Return the (X, Y) coordinate for the center point of the cell that contains the specified text.  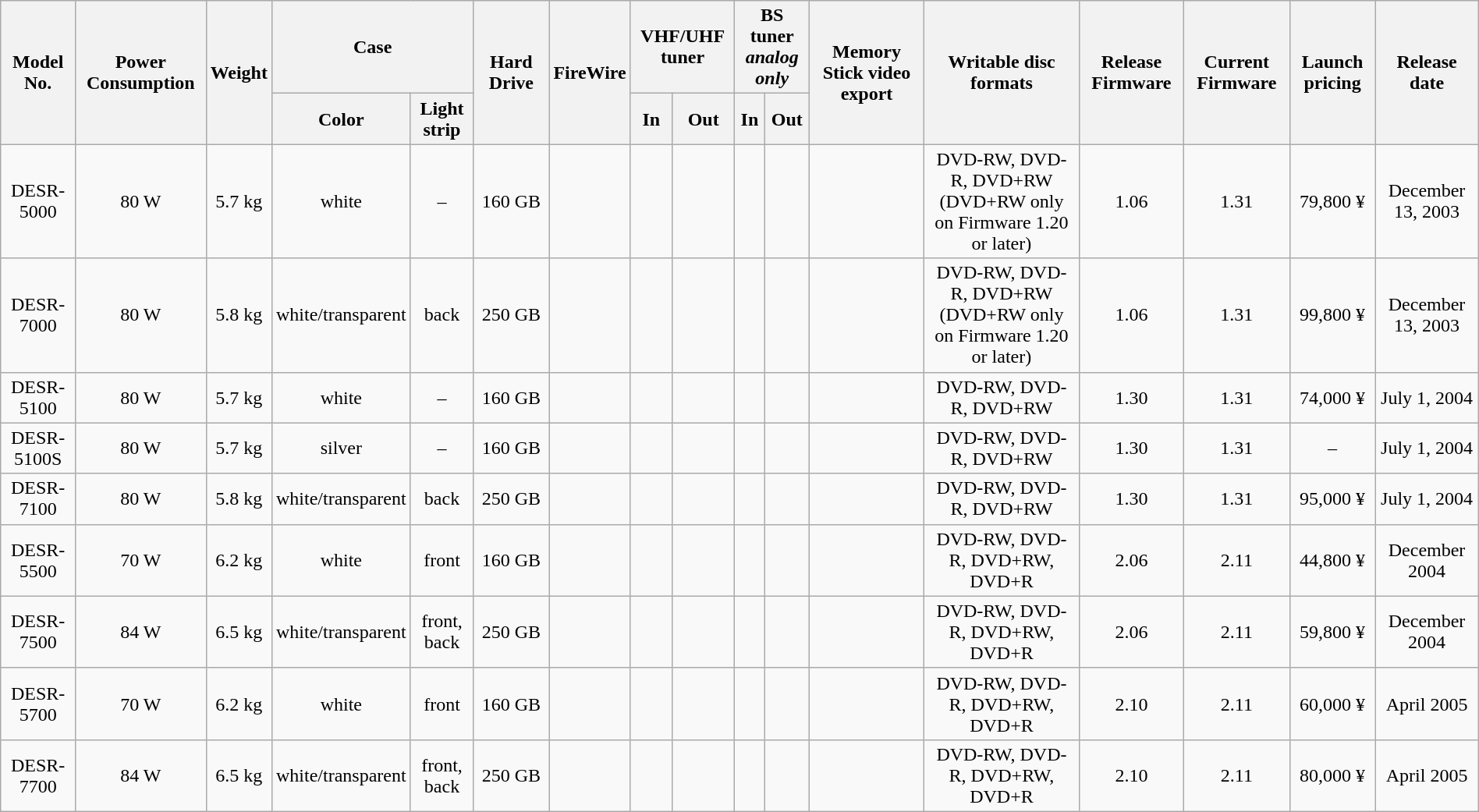
74,000 ¥ (1332, 398)
DESR-5100S (38, 448)
Case (372, 47)
DESR-7700 (38, 775)
Current Firmware (1237, 73)
79,800 ¥ (1332, 201)
DESR-7500 (38, 632)
DESR-7000 (38, 315)
Writable disc formats (1002, 73)
Light strip (442, 119)
Release Firmware (1131, 73)
Hard Drive (512, 73)
Memory Stick video export (866, 73)
VHF/UHF tuner (683, 47)
95,000 ¥ (1332, 499)
silver (341, 448)
Power Consumption (141, 73)
BS tuneranalog only (772, 47)
44,800 ¥ (1332, 560)
DESR-5500 (38, 560)
Release date (1427, 73)
Model No. (38, 73)
DESR-5000 (38, 201)
Weight (239, 73)
DESR-5100 (38, 398)
DESR-7100 (38, 499)
FireWire (590, 73)
DESR-5700 (38, 704)
60,000 ¥ (1332, 704)
Color (341, 119)
59,800 ¥ (1332, 632)
80,000 ¥ (1332, 775)
99,800 ¥ (1332, 315)
Launch pricing (1332, 73)
